Detect which cell encompasses the target text, then output its [X, Y] center coordinate. 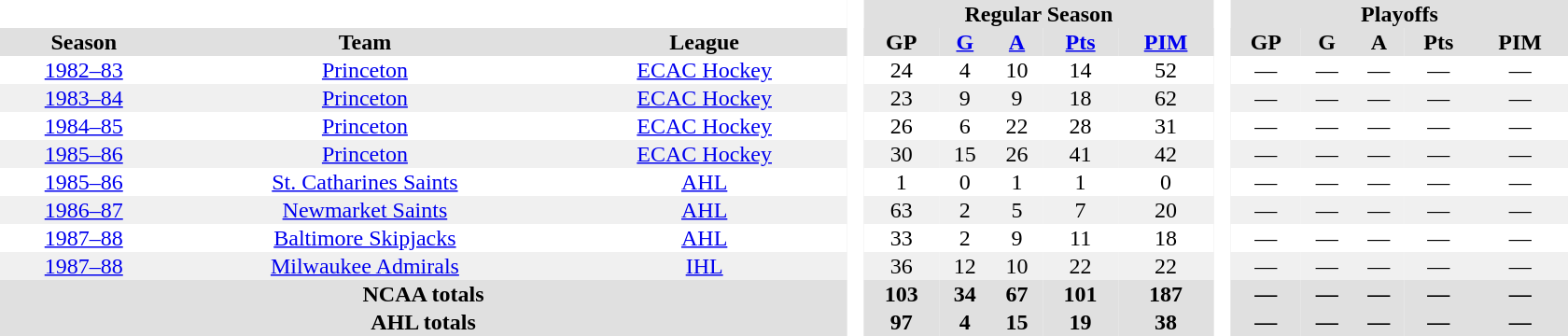
Playoffs [1400, 14]
1983–84 [84, 98]
19 [1080, 322]
St. Catharines Saints [364, 182]
5 [1017, 210]
IHL [704, 266]
63 [902, 210]
7 [1080, 210]
42 [1166, 154]
12 [965, 266]
6 [965, 126]
97 [902, 322]
38 [1166, 322]
103 [902, 294]
33 [902, 238]
187 [1166, 294]
League [704, 42]
20 [1166, 210]
11 [1080, 238]
24 [902, 70]
52 [1166, 70]
Baltimore Skipjacks [364, 238]
1982–83 [84, 70]
Season [84, 42]
41 [1080, 154]
101 [1080, 294]
67 [1017, 294]
Newmarket Saints [364, 210]
Team [364, 42]
36 [902, 266]
34 [965, 294]
1986–87 [84, 210]
1984–85 [84, 126]
30 [902, 154]
14 [1080, 70]
Regular Season [1040, 14]
NCAA totals [424, 294]
31 [1166, 126]
62 [1166, 98]
23 [902, 98]
Milwaukee Admirals [364, 266]
AHL totals [424, 322]
28 [1080, 126]
